Search for the cell housing the specified text and yield its (X, Y) center coordinate. 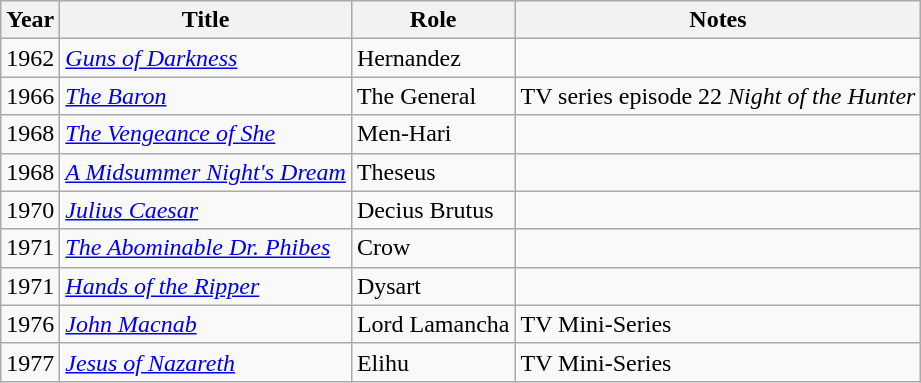
Guns of Darkness (206, 58)
1962 (30, 58)
Crow (433, 248)
Julius Caesar (206, 210)
1970 (30, 210)
Role (433, 20)
Men-Hari (433, 134)
TV series episode 22 Night of the Hunter (718, 96)
Notes (718, 20)
Theseus (433, 172)
Dysart (433, 286)
A Midsummer Night's Dream (206, 172)
Title (206, 20)
1976 (30, 324)
Year (30, 20)
Decius Brutus (433, 210)
The Abominable Dr. Phibes (206, 248)
Hands of the Ripper (206, 286)
The General (433, 96)
1966 (30, 96)
John Macnab (206, 324)
The Vengeance of She (206, 134)
Jesus of Nazareth (206, 362)
Elihu (433, 362)
Hernandez (433, 58)
The Baron (206, 96)
Lord Lamancha (433, 324)
1977 (30, 362)
